Extract the [X, Y] coordinate from the center of the cell holding the provided text.  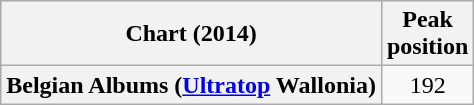
Chart (2014) [192, 34]
192 [427, 85]
Peak position [427, 34]
Belgian Albums (Ultratop Wallonia) [192, 85]
